Scan for the cell matching the given text and deliver its (X, Y) coordinate at center. 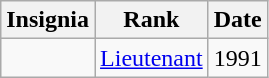
1991 (238, 58)
Insignia (48, 20)
Date (238, 20)
Rank (152, 20)
Lieutenant (152, 58)
